Detect which cell encompasses the target text, then output its [x, y] center coordinate. 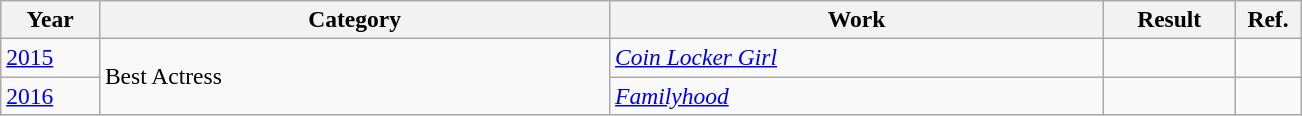
2016 [50, 95]
Best Actress [354, 76]
Work [857, 19]
Coin Locker Girl [857, 57]
Familyhood [857, 95]
Result [1169, 19]
Ref. [1268, 19]
Year [50, 19]
2015 [50, 57]
Category [354, 19]
